Return (x, y) of the center of cell containing provided text 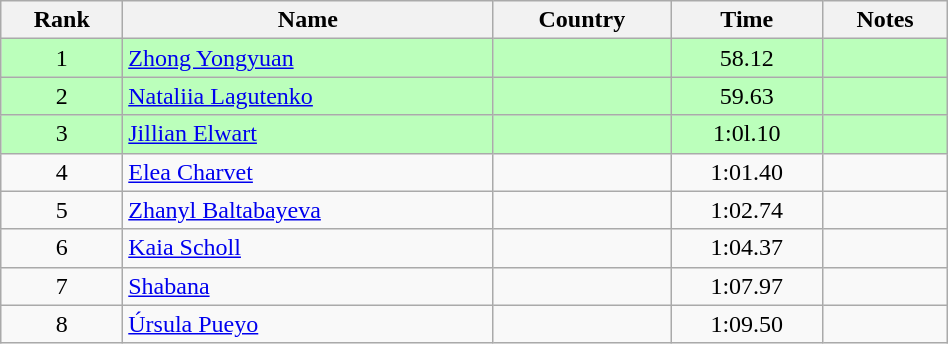
1:0l.10 (747, 134)
1:04.37 (747, 248)
1:07.97 (747, 286)
1:01.40 (747, 172)
7 (62, 286)
Nataliia Lagutenko (308, 96)
Zhanyl Baltabayeva (308, 210)
Time (747, 20)
Name (308, 20)
Rank (62, 20)
4 (62, 172)
3 (62, 134)
Kaia Scholl (308, 248)
Country (582, 20)
Notes (885, 20)
59.63 (747, 96)
58.12 (747, 58)
8 (62, 324)
6 (62, 248)
2 (62, 96)
Shabana (308, 286)
1 (62, 58)
Jillian Elwart (308, 134)
1:02.74 (747, 210)
5 (62, 210)
Úrsula Pueyo (308, 324)
Zhong Yongyuan (308, 58)
Elea Charvet (308, 172)
1:09.50 (747, 324)
